Find where the given text appears and provide that cell's center as [x, y] coordinate. 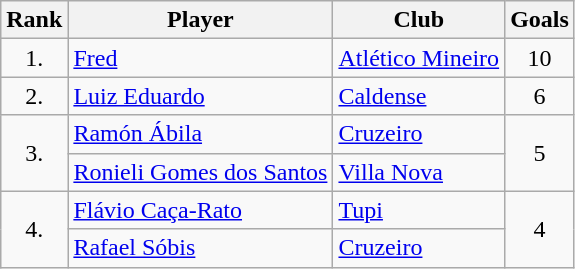
3. [34, 153]
4 [540, 229]
Rank [34, 20]
4. [34, 229]
Tupi [419, 210]
Luiz Eduardo [200, 96]
Flávio Caça-Rato [200, 210]
Player [200, 20]
Villa Nova [419, 172]
Club [419, 20]
5 [540, 153]
Ronieli Gomes dos Santos [200, 172]
10 [540, 58]
Atlético Mineiro [419, 58]
Caldense [419, 96]
Fred [200, 58]
6 [540, 96]
Rafael Sóbis [200, 248]
2. [34, 96]
1. [34, 58]
Goals [540, 20]
Ramón Ábila [200, 134]
